Extract the [x, y] coordinate from the center of the cell holding the provided text.  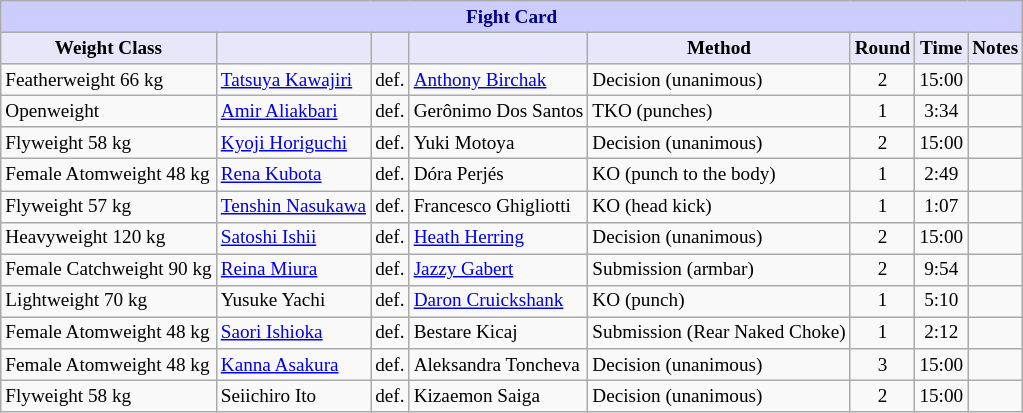
Heavyweight 120 kg [108, 238]
2:12 [942, 333]
Saori Ishioka [293, 333]
Heath Herring [498, 238]
Yusuke Yachi [293, 301]
9:54 [942, 270]
Round [882, 48]
Weight Class [108, 48]
3 [882, 365]
Dóra Perjés [498, 175]
Flyweight 57 kg [108, 206]
Amir Aliakbari [293, 111]
KO (punch to the body) [719, 175]
Tenshin Nasukawa [293, 206]
Rena Kubota [293, 175]
KO (punch) [719, 301]
Notes [996, 48]
3:34 [942, 111]
Daron Cruickshank [498, 301]
Anthony Birchak [498, 80]
TKO (punches) [719, 111]
Fight Card [512, 17]
Yuki Motoya [498, 143]
Satoshi Ishii [293, 238]
Gerônimo Dos Santos [498, 111]
5:10 [942, 301]
Female Catchweight 90 kg [108, 270]
Lightweight 70 kg [108, 301]
Submission (armbar) [719, 270]
Kanna Asakura [293, 365]
Aleksandra Toncheva [498, 365]
Featherweight 66 kg [108, 80]
Seiichiro Ito [293, 396]
KO (head kick) [719, 206]
Tatsuya Kawajiri [293, 80]
Kizaemon Saiga [498, 396]
Francesco Ghigliotti [498, 206]
Openweight [108, 111]
Method [719, 48]
2:49 [942, 175]
1:07 [942, 206]
Time [942, 48]
Jazzy Gabert [498, 270]
Bestare Kicaj [498, 333]
Reina Miura [293, 270]
Submission (Rear Naked Choke) [719, 333]
Kyoji Horiguchi [293, 143]
